Provide the [X, Y] coordinate of the cell's center where the given text is located.  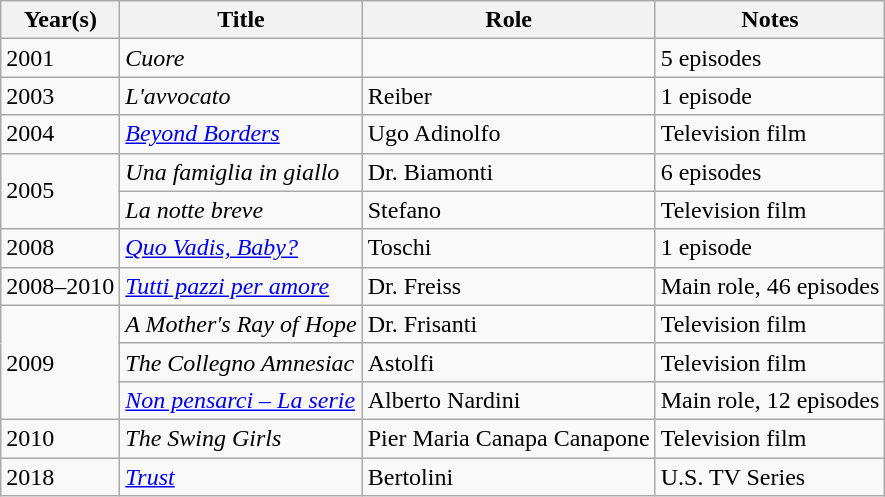
2009 [60, 362]
Role [508, 20]
Alberto Nardini [508, 400]
Bertolini [508, 477]
Non pensarci – La serie [241, 400]
Main role, 46 episodes [770, 286]
Stefano [508, 210]
2001 [60, 58]
The Collegno Amnesiac [241, 362]
Title [241, 20]
2003 [60, 96]
Pier Maria Canapa Canapone [508, 438]
Main role, 12 episodes [770, 400]
Reiber [508, 96]
5 episodes [770, 58]
Tutti pazzi per amore [241, 286]
Ugo Adinolfo [508, 134]
U.S. TV Series [770, 477]
Dr. Frisanti [508, 324]
6 episodes [770, 172]
Astolfi [508, 362]
Una famiglia in giallo [241, 172]
Cuore [241, 58]
2010 [60, 438]
2018 [60, 477]
Trust [241, 477]
The Swing Girls [241, 438]
Year(s) [60, 20]
2008–2010 [60, 286]
Beyond Borders [241, 134]
L'avvocato [241, 96]
La notte breve [241, 210]
2004 [60, 134]
Dr. Biamonti [508, 172]
Dr. Freiss [508, 286]
Quo Vadis, Baby? [241, 248]
Toschi [508, 248]
2008 [60, 248]
2005 [60, 191]
Notes [770, 20]
A Mother's Ray of Hope [241, 324]
